Find where the given text appears and provide that cell's center as (x, y) coordinate. 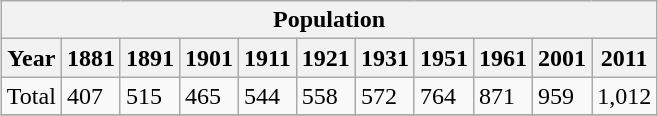
1911 (268, 58)
515 (150, 96)
1951 (444, 58)
465 (208, 96)
Year (31, 58)
Total (31, 96)
544 (268, 96)
407 (90, 96)
2011 (624, 58)
1921 (326, 58)
2001 (562, 58)
959 (562, 96)
572 (384, 96)
Population (328, 20)
764 (444, 96)
1901 (208, 58)
1961 (502, 58)
558 (326, 96)
1,012 (624, 96)
1881 (90, 58)
1931 (384, 58)
1891 (150, 58)
871 (502, 96)
